Extract the (X, Y) coordinate from the center of the cell holding the provided text.  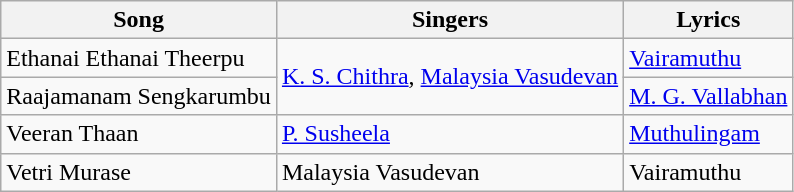
Song (139, 20)
Vetri Murase (139, 172)
Ethanai Ethanai Theerpu (139, 58)
M. G. Vallabhan (708, 96)
Malaysia Vasudevan (450, 172)
Lyrics (708, 20)
P. Susheela (450, 134)
Muthulingam (708, 134)
Veeran Thaan (139, 134)
K. S. Chithra, Malaysia Vasudevan (450, 77)
Singers (450, 20)
Raajamanam Sengkarumbu (139, 96)
